Find where the given text appears and provide that cell's center as (x, y) coordinate. 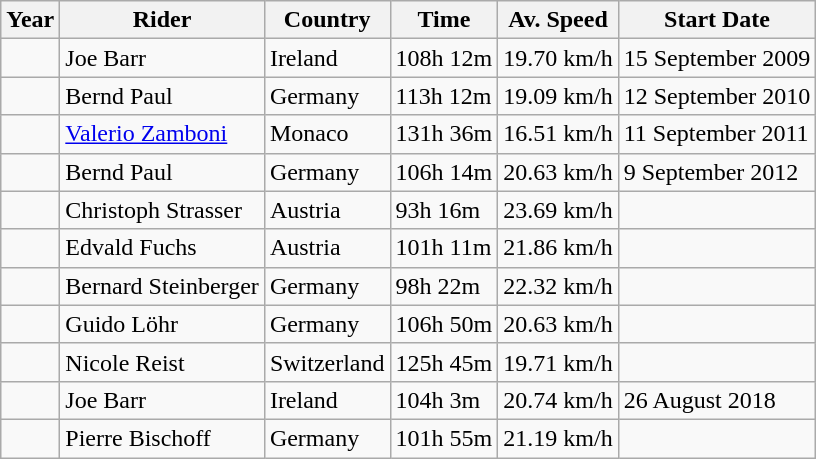
93h 16m (444, 210)
106h 14m (444, 172)
19.70 km/h (558, 58)
19.71 km/h (558, 362)
104h 3m (444, 400)
Country (327, 20)
20.74 km/h (558, 400)
125h 45m (444, 362)
108h 12m (444, 58)
11 September 2011 (717, 134)
Start Date (717, 20)
Valerio Zamboni (162, 134)
26 August 2018 (717, 400)
23.69 km/h (558, 210)
Time (444, 20)
Pierre Bischoff (162, 438)
106h 50m (444, 324)
101h 55m (444, 438)
Bernard Steinberger (162, 286)
15 September 2009 (717, 58)
Nicole Reist (162, 362)
101h 11m (444, 248)
19.09 km/h (558, 96)
21.19 km/h (558, 438)
Christoph Strasser (162, 210)
98h 22m (444, 286)
22.32 km/h (558, 286)
Rider (162, 20)
Year (30, 20)
21.86 km/h (558, 248)
Switzerland (327, 362)
9 September 2012 (717, 172)
Guido Löhr (162, 324)
131h 36m (444, 134)
113h 12m (444, 96)
12 September 2010 (717, 96)
16.51 km/h (558, 134)
Monaco (327, 134)
Av. Speed (558, 20)
Edvald Fuchs (162, 248)
